Return the [X, Y] coordinate for the center point of the cell that contains the specified text.  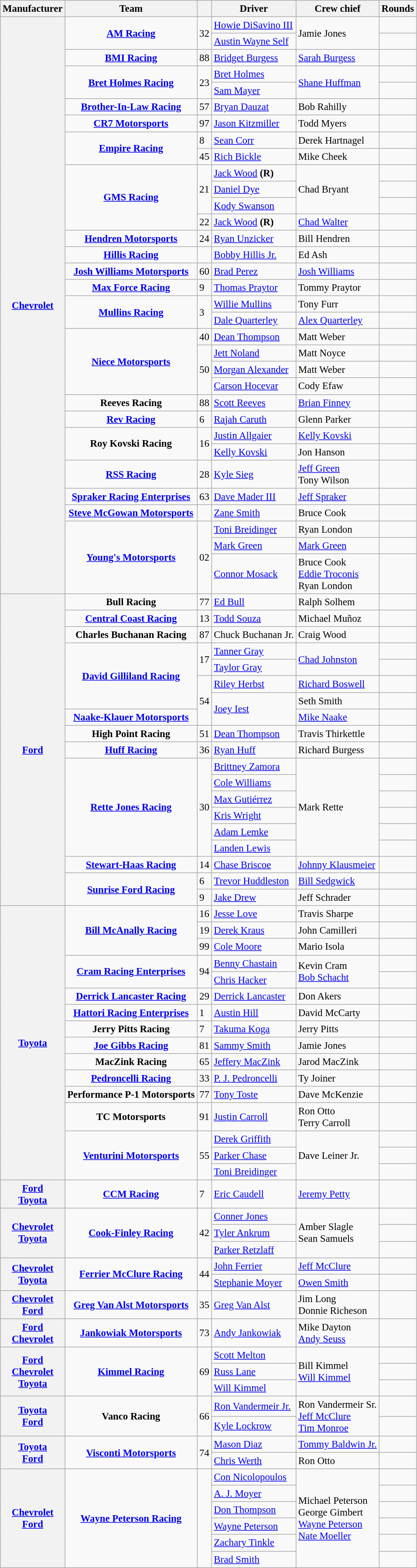
Chevrolet [33, 306]
Ford [33, 750]
John Ferrier [254, 1266]
55 [204, 1155]
Kris Wright [254, 816]
Derrick Lancaster [254, 996]
Chad Walter [338, 222]
Conner Jones [254, 1217]
44 [204, 1274]
Mark Rette [338, 807]
91 [204, 1117]
Mike Cheek [338, 156]
Derrick Lancaster Racing [131, 996]
Ed Ash [338, 255]
Jim Long Donnie Richeson [338, 1305]
Trevor Huddleston [254, 881]
Todd Myers [338, 124]
Tony Furr [338, 304]
Ryan Unzicker [254, 238]
99 [204, 947]
1 [204, 1013]
Cook-Finley Racing [131, 1233]
CCM Racing [131, 1195]
Dave Leiner Jr. [338, 1155]
Ferrier McClure Racing [131, 1274]
Joe Gibbs Racing [131, 1045]
Owen Smith [338, 1282]
30 [204, 807]
Connor Mosack [254, 574]
High Point Racing [131, 734]
Ryan Huff [254, 750]
Vanco Racing [131, 1416]
Brad Perez [254, 271]
73 [204, 1333]
Daniel Dye [254, 189]
Cole Moore [254, 947]
28 [204, 474]
36 [204, 750]
Ron Otto Terry Carroll [338, 1117]
Sunrise Ford Racing [131, 889]
Chad Johnston [338, 659]
Rajah Caruth [254, 419]
Con Nicolopoulos [254, 1477]
Derek Kraus [254, 930]
Max Force Racing [131, 288]
50 [204, 369]
Huff Racing [131, 750]
8 [204, 140]
Dale Quarterley [254, 320]
Brother-In-Law Racing [131, 107]
Dave McKenzie [338, 1095]
23 [204, 82]
Ford Chevrolet Toyota [33, 1372]
Hillis Racing [131, 255]
65 [204, 1062]
Shane Huffman [338, 82]
Young's Motorsports [131, 557]
Benny Chastain [254, 963]
Scott Melton [254, 1355]
Hendren Motorsports [131, 238]
Jesse Love [254, 914]
Central Coast Racing [131, 619]
3 [204, 313]
74 [204, 1452]
Roy Kovski Racing [131, 444]
Wayne Peterson Racing [131, 1518]
David McCarty [338, 1013]
Mike Dayton Andy Seuss [338, 1333]
Glenn Parker [338, 419]
Seth Smith [338, 701]
Richard Burgess [338, 750]
19 [204, 930]
Jeff Schrader [338, 898]
David Gilliland Racing [131, 676]
Austin Hill [254, 1013]
Bret Holmes Racing [131, 82]
Bill Sedgwick [338, 881]
Ford Chevrolet [33, 1333]
Russ Lane [254, 1372]
Steve McGowan Motorsports [131, 513]
TC Motorsports [131, 1117]
Derek Griffith [254, 1139]
P. J. Pedroncelli [254, 1078]
Travis Thirkettle [338, 734]
Zachary Tinkle [254, 1543]
John Camilleri [338, 930]
Richard Boswell [338, 684]
Rette Jones Racing [131, 807]
MacZink Racing [131, 1062]
Rounds [398, 9]
Don Akers [338, 996]
Willie Mullins [254, 304]
Alex Quarterley [338, 320]
Rich Bickle [254, 156]
Ty Joiner [338, 1078]
97 [204, 124]
21 [204, 190]
Reeves Racing [131, 403]
Sammy Smith [254, 1045]
60 [204, 271]
Derek Hartnagel [338, 140]
Ralph Solhem [338, 602]
Brad Smith [254, 1559]
81 [204, 1045]
Carson Hocevar [254, 386]
Tyler Ankrum [254, 1233]
Crew chief [338, 9]
33 [204, 1078]
Jason Kitzmiller [254, 124]
RSS Racing [131, 474]
Wayne Peterson [254, 1527]
14 [204, 865]
Ron Otto [338, 1461]
Chris Hacker [254, 980]
Tanner Gray [254, 651]
Landen Lewis [254, 848]
Chuck Buchanan Jr. [254, 635]
Kimmel Racing [131, 1372]
Max Gutiérrez [254, 799]
Chris Werth [254, 1461]
Bull Racing [131, 602]
Jankowiak Motorsports [131, 1333]
Joey Iest [254, 709]
Sarah Burgess [338, 58]
32 [204, 33]
Eric Caudell [254, 1195]
Pedroncelli Racing [131, 1078]
GMS Racing [131, 197]
Michael Muñoz [338, 619]
Naake-Klauer Motorsports [131, 717]
A. J. Moyer [254, 1494]
Bryan Dauzat [254, 107]
Charles Buchanan Racing [131, 635]
Mason Diaz [254, 1444]
Ryan London [338, 529]
BMI Racing [131, 58]
Bill Kimmel Will Kimmel [338, 1372]
87 [204, 635]
Cody Efaw [338, 386]
Jeff Spraker [338, 496]
Rev Racing [131, 419]
Greg Van Alst Motorsports [131, 1305]
Chase Briscoe [254, 865]
Adam Lemke [254, 832]
Riley Herbst [254, 684]
Andy Jankowiak [254, 1333]
Jeffery MacZink [254, 1062]
Travis Sharpe [338, 914]
66 [204, 1416]
Bridget Burgess [254, 58]
Jerry Pitts Racing [131, 1029]
Thomas Praytor [254, 288]
Justin Allgaier [254, 435]
Stewart-Haas Racing [131, 865]
Spraker Racing Enterprises [131, 496]
Kyle Sieg [254, 474]
Don Thompson [254, 1510]
Justin Carroll [254, 1117]
Kody Swanson [254, 206]
Austin Wayne Self [254, 41]
Josh Williams Motorsports [131, 271]
Empire Racing [131, 148]
Morgan Alexander [254, 370]
Bill Hendren [338, 238]
Josh Williams [338, 271]
17 [204, 659]
Todd Souza [254, 619]
22 [204, 222]
Mario Isola [338, 947]
Sam Mayer [254, 91]
Matt Noyce [338, 353]
Manufacturer [33, 9]
Hattori Racing Enterprises [131, 1013]
02 [204, 557]
Ron Vandermeir Jr. [254, 1406]
40 [204, 337]
Tommy Praytor [338, 288]
CR7 Motorsports [131, 124]
Mike Naake [338, 717]
Jeff Green Tony Wilson [338, 474]
42 [204, 1233]
Tony Toste [254, 1095]
Ron Vandermeir Sr. Jeff McClure Tim Monroe [338, 1416]
Taylor Gray [254, 668]
13 [204, 619]
45 [204, 156]
94 [204, 971]
Dave Mader III [254, 496]
Parker Chase [254, 1156]
57 [204, 107]
Craig Wood [338, 635]
Visconti Motorsports [131, 1452]
Parker Retzlaff [254, 1250]
Mullins Racing [131, 313]
Amber Slagle Sean Samuels [338, 1233]
Chad Bryant [338, 190]
Will Kimmel [254, 1388]
Jake Drew [254, 898]
Bob Rahilly [338, 107]
AM Racing [131, 33]
Cole Williams [254, 783]
Toyota [33, 1043]
Zane Smith [254, 513]
Howie DiSavino III [254, 25]
51 [204, 734]
Jeremy Petty [338, 1195]
29 [204, 996]
Bill McAnally Racing [131, 930]
Ford Toyota [33, 1195]
Jeff McClure [338, 1266]
Kevin Cram Bob Schacht [338, 971]
Stephanie Moyer [254, 1282]
Scott Reeves [254, 403]
Jerry Pitts [338, 1029]
Takuma Koga [254, 1029]
Jarod MacZink [338, 1062]
Driver [254, 9]
Performance P-1 Motorsports [131, 1095]
Ed Bull [254, 602]
Cram Racing Enterprises [131, 971]
Bruce Cook Eddie Troconis Ryan London [338, 574]
54 [204, 700]
Niece Motorsports [131, 362]
Greg Van Alst [254, 1305]
35 [204, 1305]
Brian Finney [338, 403]
Michael Peterson George Gimbert Wayne Peterson Nate Moeller [338, 1518]
Team [131, 9]
Jett Noland [254, 353]
Sean Corr [254, 140]
Brittney Zamora [254, 766]
24 [204, 238]
Kyle Lockrow [254, 1426]
Bret Holmes [254, 74]
Bobby Hillis Jr. [254, 255]
Venturini Motorsports [131, 1155]
Tommy Baldwin Jr. [338, 1444]
69 [204, 1372]
63 [204, 496]
Jon Hanson [338, 452]
Johnny Klausmeier [338, 865]
Bruce Cook [338, 513]
